Capture the cell that displays the provided text and extract its [X, Y] central coordinate. 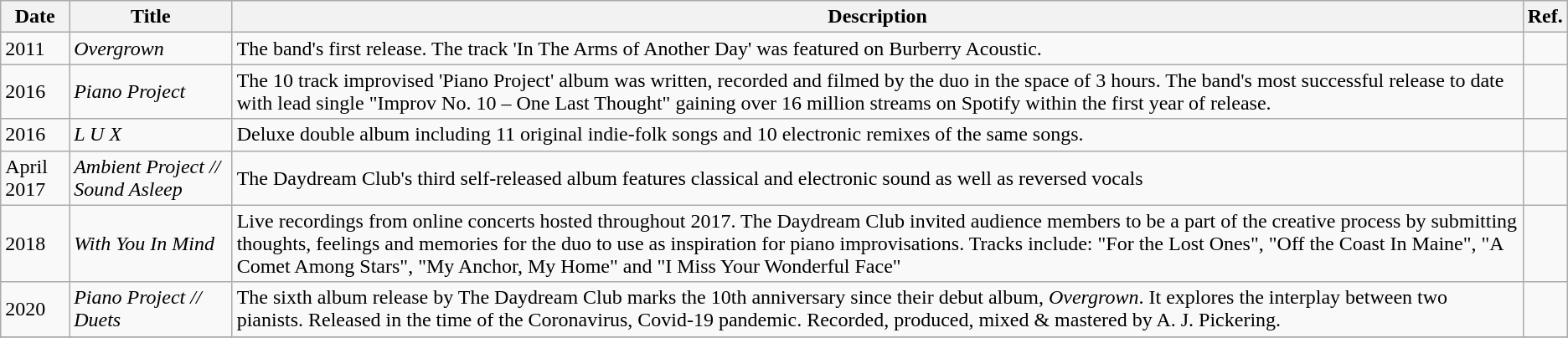
Date [35, 17]
2011 [35, 49]
Ambient Project // Sound Asleep [151, 177]
Piano Project [151, 92]
Overgrown [151, 49]
2020 [35, 310]
Description [878, 17]
April 2017 [35, 177]
With You In Mind [151, 243]
Ref. [1545, 17]
Title [151, 17]
The Daydream Club's third self-released album features classical and electronic sound as well as reversed vocals [878, 177]
L U X [151, 135]
2018 [35, 243]
The band's first release. The track 'In The Arms of Another Day' was featured on Burberry Acoustic. [878, 49]
Piano Project // Duets [151, 310]
Deluxe double album including 11 original indie-folk songs and 10 electronic remixes of the same songs. [878, 135]
